Return [X, Y] of the center of cell containing provided text 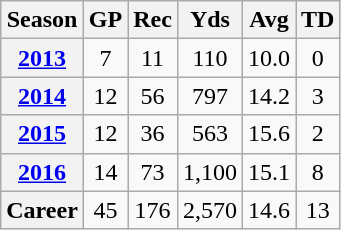
15.6 [268, 134]
14 [105, 172]
8 [318, 172]
563 [210, 134]
0 [318, 58]
Season [42, 20]
2016 [42, 172]
10.0 [268, 58]
11 [153, 58]
797 [210, 96]
73 [153, 172]
45 [105, 210]
TD [318, 20]
2,570 [210, 210]
GP [105, 20]
2014 [42, 96]
15.1 [268, 172]
14.2 [268, 96]
Avg [268, 20]
110 [210, 58]
2013 [42, 58]
Career [42, 210]
Rec [153, 20]
14.6 [268, 210]
3 [318, 96]
56 [153, 96]
13 [318, 210]
2 [318, 134]
2015 [42, 134]
176 [153, 210]
7 [105, 58]
36 [153, 134]
Yds [210, 20]
1,100 [210, 172]
